Return [X, Y] of the center of cell containing provided text 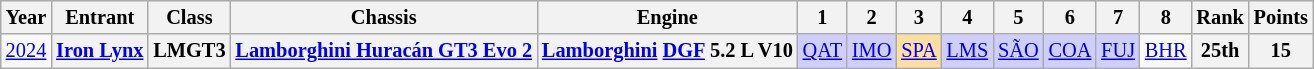
Engine [668, 17]
COA [1070, 51]
Points [1281, 17]
4 [968, 17]
6 [1070, 17]
Year [26, 17]
15 [1281, 51]
3 [918, 17]
Lamborghini DGF 5.2 L V10 [668, 51]
7 [1118, 17]
1 [822, 17]
25th [1220, 51]
Iron Lynx [100, 51]
IMO [872, 51]
LMGT3 [189, 51]
Chassis [384, 17]
Entrant [100, 17]
Rank [1220, 17]
8 [1166, 17]
SPA [918, 51]
QAT [822, 51]
SÃO [1018, 51]
Lamborghini Huracán GT3 Evo 2 [384, 51]
BHR [1166, 51]
2 [872, 17]
FUJ [1118, 51]
2024 [26, 51]
LMS [968, 51]
5 [1018, 17]
Class [189, 17]
